Determine the [x, y] coordinate at the center of the cell enclosing the given text.  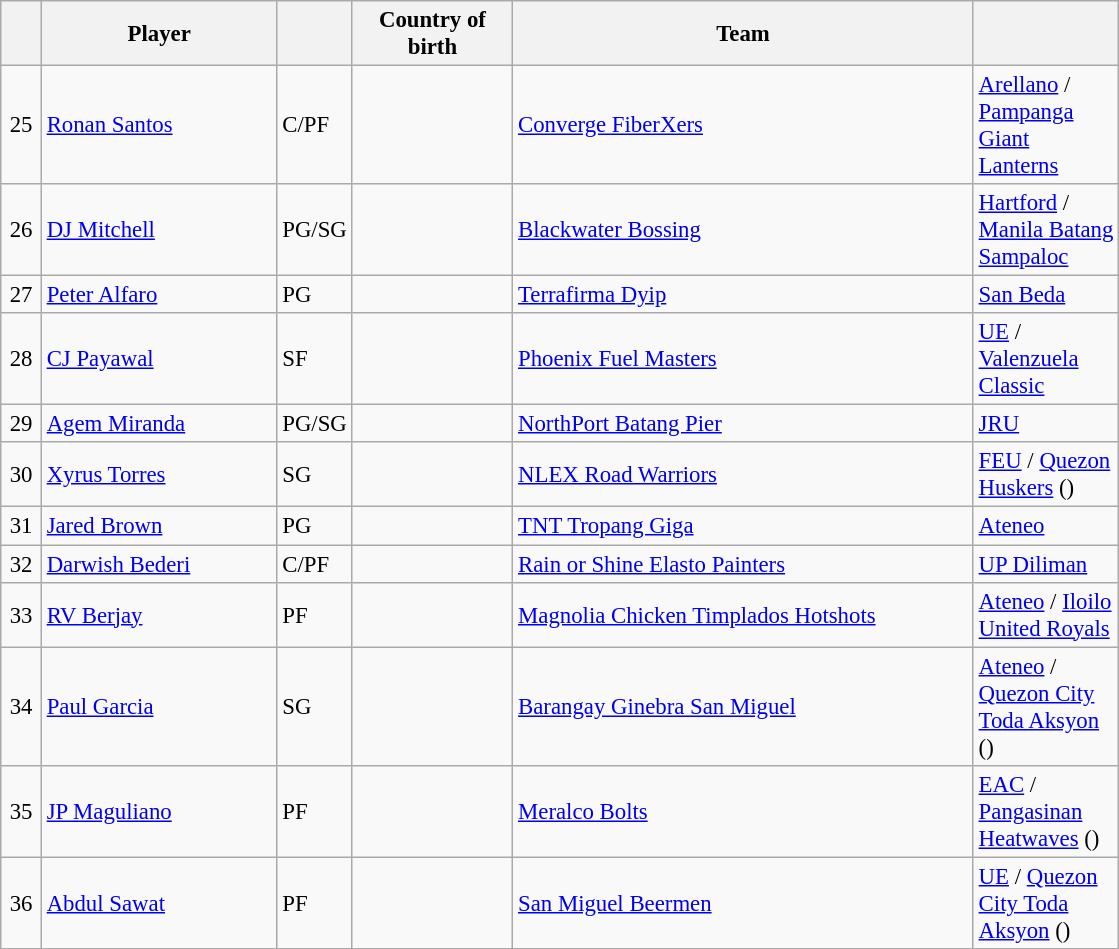
TNT Tropang Giga [744, 526]
SF [314, 359]
Terrafirma Dyip [744, 295]
Ronan Santos [159, 126]
30 [22, 474]
Agem Miranda [159, 424]
RV Berjay [159, 614]
31 [22, 526]
26 [22, 230]
Jared Brown [159, 526]
NorthPort Batang Pier [744, 424]
35 [22, 811]
Ateneo [1046, 526]
DJ Mitchell [159, 230]
UP Diliman [1046, 564]
32 [22, 564]
Rain or Shine Elasto Painters [744, 564]
27 [22, 295]
Ateneo / Quezon City Toda Aksyon () [1046, 706]
Converge FiberXers [744, 126]
Hartford / Manila Batang Sampaloc [1046, 230]
Peter Alfaro [159, 295]
JP Maguliano [159, 811]
Ateneo / Iloilo United Royals [1046, 614]
Paul Garcia [159, 706]
Arellano / Pampanga Giant Lanterns [1046, 126]
UE / Valenzuela Classic [1046, 359]
34 [22, 706]
Team [744, 34]
FEU / Quezon Huskers () [1046, 474]
28 [22, 359]
CJ Payawal [159, 359]
UE / Quezon City Toda Aksyon () [1046, 903]
Country of birth [432, 34]
Darwish Bederi [159, 564]
EAC / Pangasinan Heatwaves () [1046, 811]
Phoenix Fuel Masters [744, 359]
33 [22, 614]
Barangay Ginebra San Miguel [744, 706]
29 [22, 424]
Meralco Bolts [744, 811]
25 [22, 126]
Xyrus Torres [159, 474]
36 [22, 903]
Abdul Sawat [159, 903]
NLEX Road Warriors [744, 474]
Blackwater Bossing [744, 230]
Player [159, 34]
JRU [1046, 424]
San Miguel Beermen [744, 903]
Magnolia Chicken Timplados Hotshots [744, 614]
San Beda [1046, 295]
